Identify which cell holds the provided text, then report its (X, Y) central coordinate. 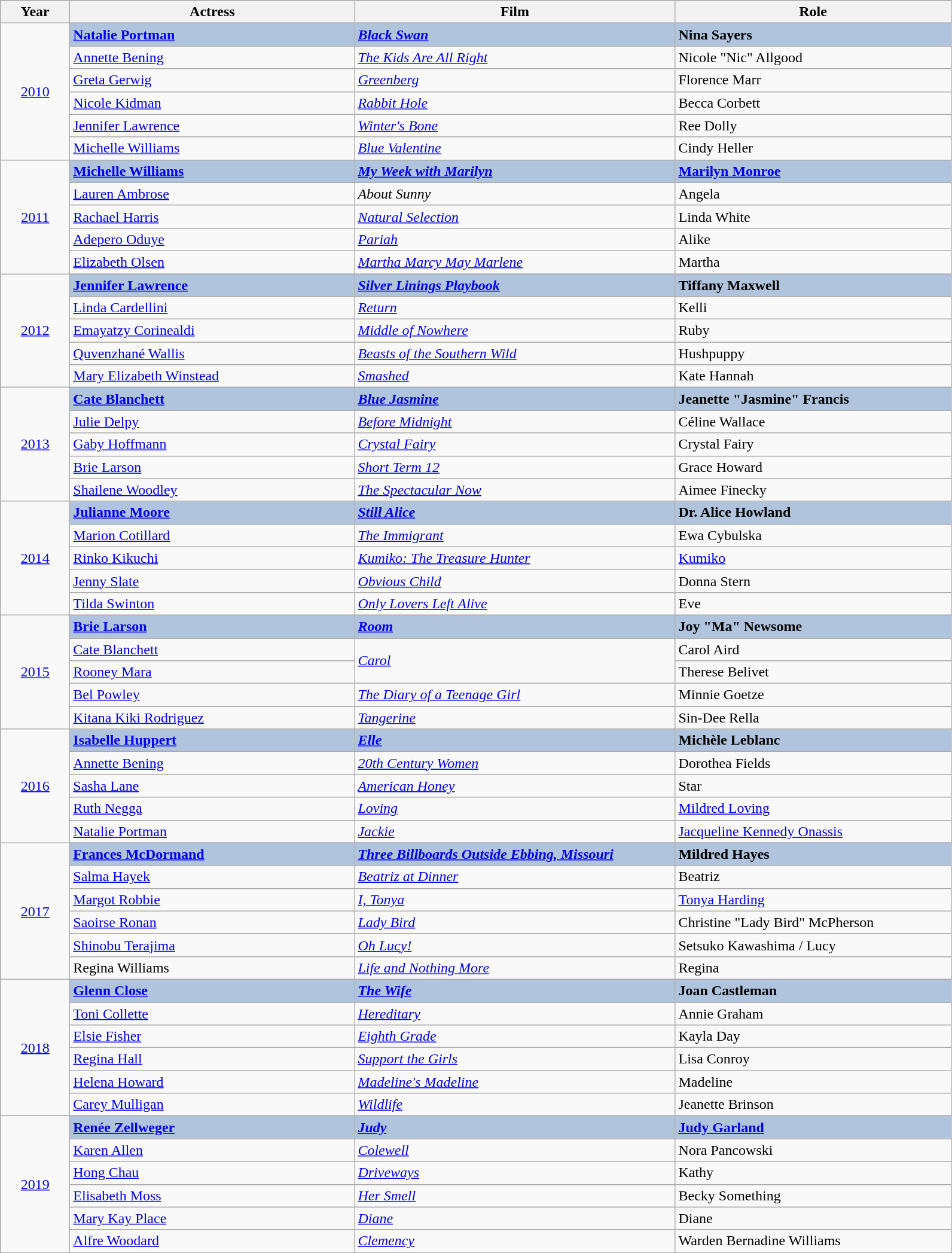
Nicole Kidman (212, 103)
Sin-Dee Rella (813, 718)
Role (813, 12)
Hushpuppy (813, 353)
Quvenzhané Wallis (212, 353)
Return (515, 308)
2014 (35, 558)
Elisabeth Moss (212, 1196)
Lady Bird (515, 922)
Winter's Bone (515, 126)
Shailene Woodley (212, 490)
About Sunny (515, 194)
Frances McDormand (212, 854)
Carol Aird (813, 649)
Kumiko (813, 558)
Rabbit Hole (515, 103)
Regina (813, 968)
Colewell (515, 1150)
Carol (515, 660)
Her Smell (515, 1196)
Room (515, 626)
Judy (515, 1127)
2019 (35, 1184)
Life and Nothing More (515, 968)
Support the Girls (515, 1059)
The Kids Are All Right (515, 57)
Tilda Swinton (212, 603)
Renée Zellweger (212, 1127)
Nora Pancowski (813, 1150)
My Week with Marilyn (515, 171)
Driveways (515, 1173)
Ree Dolly (813, 126)
Tiffany Maxwell (813, 285)
Adepero Oduye (212, 239)
Jenny Slate (212, 581)
Kitana Kiki Rodriguez (212, 718)
Natural Selection (515, 217)
Greenberg (515, 80)
Minnie Goetze (813, 695)
Regina Hall (212, 1059)
Karen Allen (212, 1150)
Mary Kay Place (212, 1218)
2017 (35, 911)
Jeanette "Jasmine" Francis (813, 399)
Rooney Mara (212, 672)
Martha (813, 262)
Mary Elizabeth Winstead (212, 376)
The Diary of a Teenage Girl (515, 695)
Madeline's Madeline (515, 1082)
Regina Williams (212, 968)
Wildlife (515, 1105)
Loving (515, 809)
Rachael Harris (212, 217)
Joy "Ma" Newsome (813, 626)
2018 (35, 1047)
Elizabeth Olsen (212, 262)
Kayla Day (813, 1036)
Angela (813, 194)
Eve (813, 603)
Bel Powley (212, 695)
Margot Robbie (212, 900)
Oh Lucy! (515, 945)
Becky Something (813, 1196)
Hong Chau (212, 1173)
Ruby (813, 331)
Julianne Moore (212, 513)
Actress (212, 12)
Donna Stern (813, 581)
Linda Cardellini (212, 308)
Sasha Lane (212, 786)
Nina Sayers (813, 35)
Michèle Leblanc (813, 740)
Cindy Heller (813, 148)
Mildred Hayes (813, 854)
Carey Mulligan (212, 1105)
2013 (35, 444)
Silver Linings Playbook (515, 285)
Céline Wallace (813, 422)
The Immigrant (515, 535)
2015 (35, 672)
Obvious Child (515, 581)
Martha Marcy May Marlene (515, 262)
Lauren Ambrose (212, 194)
Year (35, 12)
Becca Corbett (813, 103)
I, Tonya (515, 900)
Kate Hannah (813, 376)
Toni Collette (212, 1014)
2011 (35, 217)
Kelli (813, 308)
Tonya Harding (813, 900)
Three Billboards Outside Ebbing, Missouri (515, 854)
Middle of Nowhere (515, 331)
Jeanette Brinson (813, 1105)
Dr. Alice Howland (813, 513)
The Spectacular Now (515, 490)
Star (813, 786)
Alfre Woodard (212, 1241)
Judy Garland (813, 1127)
Joan Castleman (813, 990)
Clemency (515, 1241)
Isabelle Huppert (212, 740)
Glenn Close (212, 990)
Gaby Hoffmann (212, 444)
Christine "Lady Bird" McPherson (813, 922)
Jacqueline Kennedy Onassis (813, 831)
Before Midnight (515, 422)
Kathy (813, 1173)
2010 (35, 92)
Film (515, 12)
Smashed (515, 376)
Julie Delpy (212, 422)
Black Swan (515, 35)
Marilyn Monroe (813, 171)
American Honey (515, 786)
Hereditary (515, 1014)
Rinko Kikuchi (212, 558)
Helena Howard (212, 1082)
Aimee Finecky (813, 490)
Short Term 12 (515, 467)
Only Lovers Left Alive (515, 603)
Therese Belivet (813, 672)
Madeline (813, 1082)
Dorothea Fields (813, 763)
Jackie (515, 831)
Setsuko Kawashima / Lucy (813, 945)
Florence Marr (813, 80)
Still Alice (515, 513)
Saoirse Ronan (212, 922)
Greta Gerwig (212, 80)
Grace Howard (813, 467)
Salma Hayek (212, 877)
Lisa Conroy (813, 1059)
Elle (515, 740)
Shinobu Terajima (212, 945)
Emayatzy Corinealdi (212, 331)
Eighth Grade (515, 1036)
The Wife (515, 990)
Kumiko: The Treasure Hunter (515, 558)
Annie Graham (813, 1014)
20th Century Women (515, 763)
Ruth Negga (212, 809)
Beasts of the Southern Wild (515, 353)
Mildred Loving (813, 809)
Linda White (813, 217)
Blue Valentine (515, 148)
Elsie Fisher (212, 1036)
Nicole "Nic" Allgood (813, 57)
Blue Jasmine (515, 399)
Marion Cotillard (212, 535)
2016 (35, 786)
Pariah (515, 239)
Tangerine (515, 718)
Beatriz (813, 877)
2012 (35, 331)
Ewa Cybulska (813, 535)
Beatriz at Dinner (515, 877)
Alike (813, 239)
Warden Bernadine Williams (813, 1241)
